Identify which cell holds the provided text, then report its (X, Y) central coordinate. 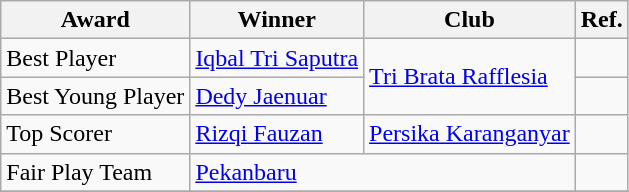
Tri Brata Rafflesia (470, 77)
Pekanbaru (382, 172)
Persika Karanganyar (470, 134)
Winner (277, 20)
Ref. (602, 20)
Iqbal Tri Saputra (277, 58)
Rizqi Fauzan (277, 134)
Best Player (96, 58)
Best Young Player (96, 96)
Club (470, 20)
Dedy Jaenuar (277, 96)
Award (96, 20)
Fair Play Team (96, 172)
Top Scorer (96, 134)
